For the text-containing cell, return its midpoint in (x, y) coordinate format. 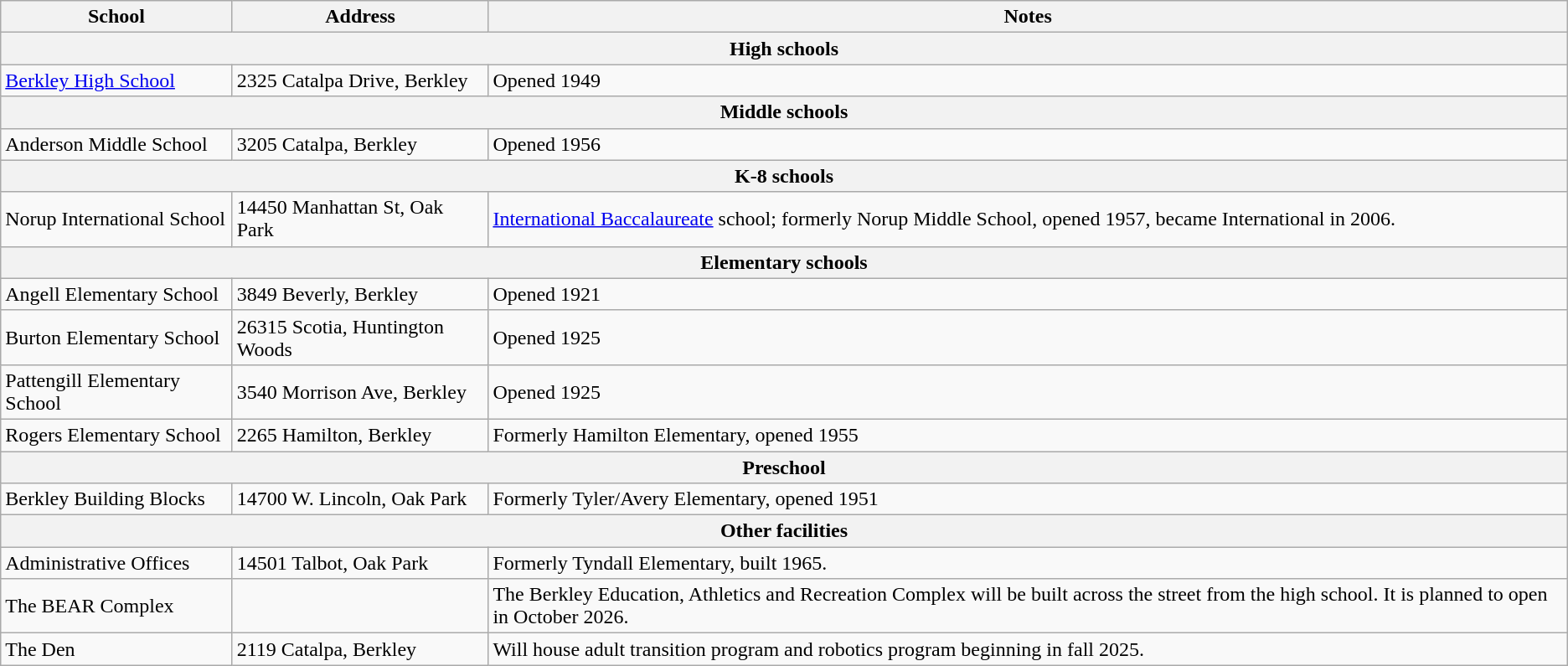
Address (360, 17)
Norup International School (116, 219)
14501 Talbot, Oak Park (360, 563)
K-8 schools (784, 176)
Burton Elementary School (116, 337)
Middle schools (784, 112)
Berkley Building Blocks (116, 499)
Formerly Hamilton Elementary, opened 1955 (1028, 435)
Formerly Tyndall Elementary, built 1965. (1028, 563)
The BEAR Complex (116, 607)
Pattengill Elementary School (116, 392)
International Baccalaureate school; formerly Norup Middle School, opened 1957, became International in 2006. (1028, 219)
Notes (1028, 17)
14450 Manhattan St, Oak Park (360, 219)
School (116, 17)
Anderson Middle School (116, 144)
Opened 1949 (1028, 80)
2119 Catalpa, Berkley (360, 649)
The Den (116, 649)
14700 W. Lincoln, Oak Park (360, 499)
Elementary schools (784, 262)
Other facilities (784, 531)
2265 Hamilton, Berkley (360, 435)
Berkley High School (116, 80)
Administrative Offices (116, 563)
Rogers Elementary School (116, 435)
Formerly Tyler/Avery Elementary, opened 1951 (1028, 499)
The Berkley Education, Athletics and Recreation Complex will be built across the street from the high school. It is planned to open in October 2026. (1028, 607)
High schools (784, 49)
3540 Morrison Ave, Berkley (360, 392)
3205 Catalpa, Berkley (360, 144)
Opened 1921 (1028, 294)
Angell Elementary School (116, 294)
26315 Scotia, Huntington Woods (360, 337)
2325 Catalpa Drive, Berkley (360, 80)
3849 Beverly, Berkley (360, 294)
Preschool (784, 467)
Opened 1956 (1028, 144)
Will house adult transition program and robotics program beginning in fall 2025. (1028, 649)
